Capture the cell that displays the provided text and extract its (X, Y) central coordinate. 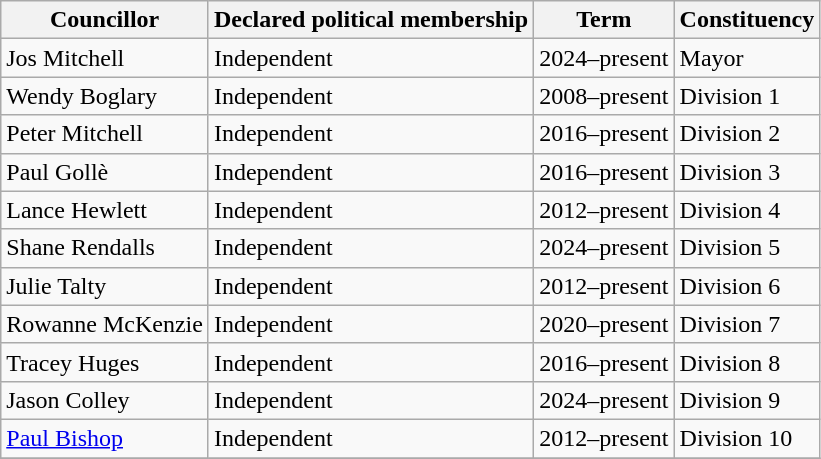
Councillor (105, 20)
Division 10 (747, 438)
Wendy Boglary (105, 96)
Division 1 (747, 96)
Rowanne McKenzie (105, 324)
Division 4 (747, 210)
Mayor (747, 58)
Division 5 (747, 248)
Division 7 (747, 324)
Jos Mitchell (105, 58)
Julie Talty (105, 286)
Division 2 (747, 134)
Term (604, 20)
Division 6 (747, 286)
Jason Colley (105, 400)
Shane Rendalls (105, 248)
Division 3 (747, 172)
Paul Bishop (105, 438)
Tracey Huges (105, 362)
Division 8 (747, 362)
Paul Gollè (105, 172)
Peter Mitchell (105, 134)
Lance Hewlett (105, 210)
Division 9 (747, 400)
2008–present (604, 96)
Constituency (747, 20)
Declared political membership (370, 20)
2020–present (604, 324)
